Extract the [X, Y] coordinate from the center of the cell holding the provided text.  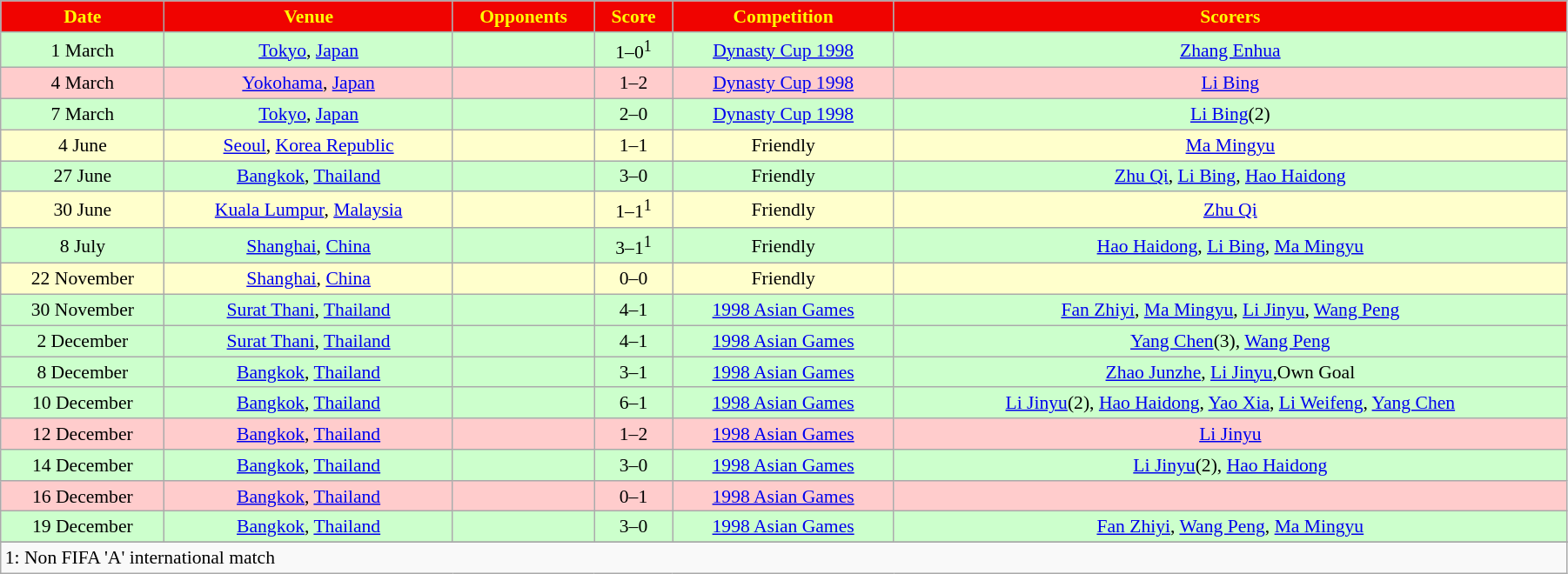
Venue [308, 17]
1 March [83, 50]
30 November [83, 310]
1: Non FIFA 'A' international match [784, 558]
1–1 [633, 145]
16 December [83, 497]
Scorers [1230, 17]
8 July [83, 245]
19 December [83, 527]
Zhu Qi, Li Bing, Hao Haidong [1230, 177]
14 December [83, 465]
Yokohama, Japan [308, 83]
22 November [83, 279]
Competition [783, 17]
27 June [83, 177]
0–1 [633, 497]
Zhang Enhua [1230, 50]
2–0 [633, 115]
Yang Chen(3), Wang Peng [1230, 341]
4 March [83, 83]
3–11 [633, 245]
Fan Zhiyi, Wang Peng, Ma Mingyu [1230, 527]
Li Bing [1230, 83]
0–0 [633, 279]
Ma Mingyu [1230, 145]
Score [633, 17]
Li Jinyu(2), Hao Haidong [1230, 465]
1–01 [633, 50]
Li Bing(2) [1230, 115]
Li Jinyu [1230, 434]
Kuala Lumpur, Malaysia [308, 210]
6–1 [633, 404]
Date [83, 17]
3–1 [633, 372]
Zhu Qi [1230, 210]
Seoul, Korea Republic [308, 145]
10 December [83, 404]
1–11 [633, 210]
30 June [83, 210]
Fan Zhiyi, Ma Mingyu, Li Jinyu, Wang Peng [1230, 310]
Li Jinyu(2), Hao Haidong, Yao Xia, Li Weifeng, Yang Chen [1230, 404]
4 June [83, 145]
12 December [83, 434]
Hao Haidong, Li Bing, Ma Mingyu [1230, 245]
Zhao Junzhe, Li Jinyu,Own Goal [1230, 372]
Opponents [524, 17]
2 December [83, 341]
8 December [83, 372]
7 March [83, 115]
